Return the (X, Y) coordinate for the center point of the cell that contains the specified text.  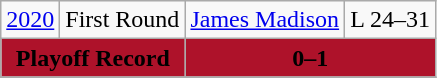
Playoff Record (93, 58)
0–1 (310, 58)
James Madison (265, 20)
2020 (30, 20)
L 24–31 (390, 20)
First Round (122, 20)
